From the cell containing the given text, extract its center point as (x, y) coordinate. 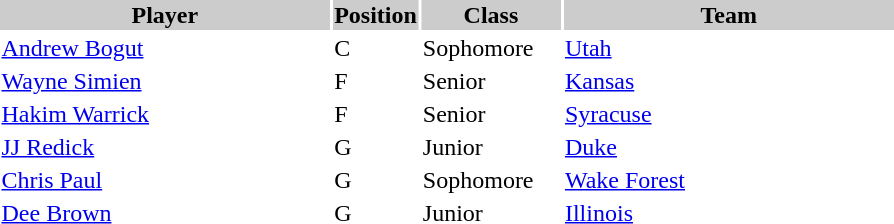
Team (728, 15)
Wake Forest (728, 180)
Kansas (728, 81)
Junior (490, 147)
Andrew Bogut (165, 48)
JJ Redick (165, 147)
Player (165, 15)
Duke (728, 147)
Syracuse (728, 114)
Chris Paul (165, 180)
Utah (728, 48)
C (376, 48)
Class (490, 15)
Wayne Simien (165, 81)
Hakim Warrick (165, 114)
Position (376, 15)
